Output the [X, Y] coordinate of the center of the cell containing the given text.  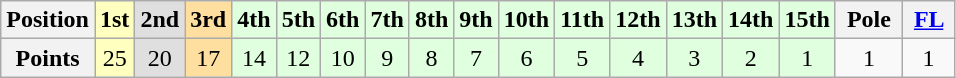
Pole [868, 20]
14th [751, 20]
25 [114, 58]
4th [254, 20]
1st [114, 20]
2 [751, 58]
20 [160, 58]
8th [431, 20]
12th [638, 20]
3rd [208, 20]
9th [476, 20]
Points [48, 58]
FL [928, 20]
Position [48, 20]
13th [694, 20]
11th [582, 20]
10 [343, 58]
14 [254, 58]
12 [298, 58]
4 [638, 58]
17 [208, 58]
7 [476, 58]
7th [387, 20]
9 [387, 58]
6th [343, 20]
2nd [160, 20]
3 [694, 58]
5th [298, 20]
10th [526, 20]
15th [807, 20]
8 [431, 58]
5 [582, 58]
6 [526, 58]
